Extract the [x, y] coordinate from the center of the cell holding the provided text.  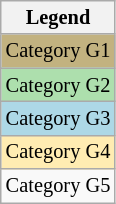
Category G2 [58, 85]
Legend [58, 17]
Category G1 [58, 51]
Category G4 [58, 152]
Category G3 [58, 118]
Category G5 [58, 186]
